Search for the cell housing the specified text and yield its (X, Y) center coordinate. 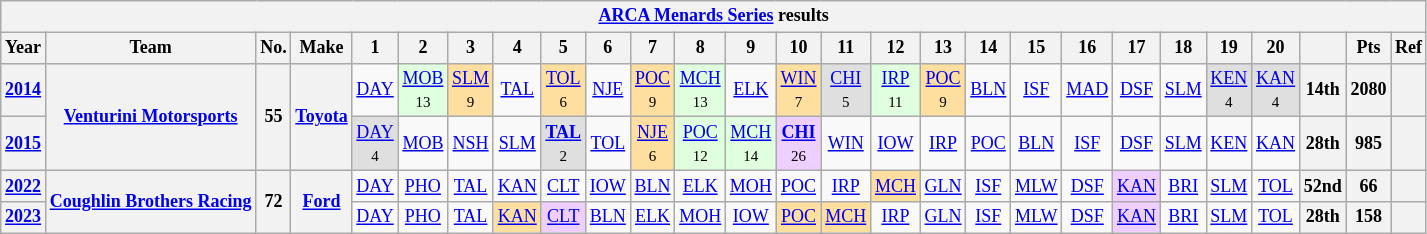
IRP11 (896, 90)
SLM9 (471, 90)
158 (1368, 218)
18 (1183, 48)
NJE (608, 90)
DAY4 (375, 144)
66 (1368, 186)
5 (563, 48)
2015 (24, 144)
Pts (1368, 48)
WIN7 (798, 90)
13 (943, 48)
1 (375, 48)
No. (274, 48)
Ford (322, 201)
16 (1088, 48)
15 (1036, 48)
7 (652, 48)
WIN (846, 144)
14th (1322, 90)
Coughlin Brothers Racing (150, 201)
14 (988, 48)
MOB (423, 144)
11 (846, 48)
MCH13 (700, 90)
8 (700, 48)
2 (423, 48)
12 (896, 48)
NJE6 (652, 144)
985 (1368, 144)
Toyota (322, 116)
20 (1276, 48)
TAL2 (563, 144)
MAD (1088, 90)
MCH14 (752, 144)
CHI5 (846, 90)
CHI26 (798, 144)
Year (24, 48)
6 (608, 48)
52nd (1322, 186)
KAN4 (1276, 90)
Make (322, 48)
3 (471, 48)
Ref (1409, 48)
2022 (24, 186)
4 (517, 48)
2014 (24, 90)
TOL6 (563, 90)
MOB13 (423, 90)
Team (150, 48)
NSH (471, 144)
19 (1229, 48)
Venturini Motorsports (150, 116)
55 (274, 116)
ARCA Menards Series results (714, 16)
9 (752, 48)
10 (798, 48)
POC12 (700, 144)
KEN4 (1229, 90)
17 (1137, 48)
2080 (1368, 90)
72 (274, 201)
2023 (24, 218)
KEN (1229, 144)
